Search for the cell housing the specified text and yield its [x, y] center coordinate. 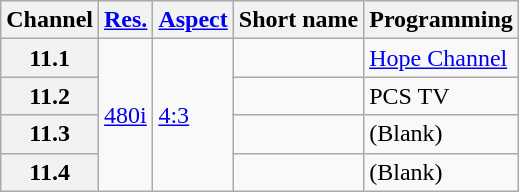
Res. [126, 20]
Aspect [193, 20]
Short name [298, 20]
11.1 [50, 58]
Channel [50, 20]
11.3 [50, 134]
PCS TV [442, 96]
11.2 [50, 96]
480i [126, 115]
11.4 [50, 172]
Hope Channel [442, 58]
Programming [442, 20]
4:3 [193, 115]
